Identify which cell holds the provided text, then report its (x, y) central coordinate. 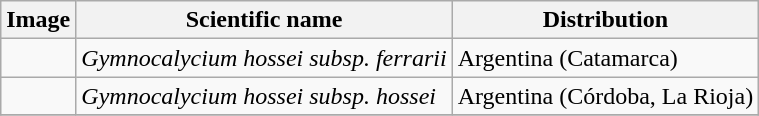
Scientific name (264, 20)
Distribution (606, 20)
Argentina (Catamarca) (606, 58)
Image (38, 20)
Argentina (Córdoba, La Rioja) (606, 96)
Gymnocalycium hossei subsp. ferrarii (264, 58)
Gymnocalycium hossei subsp. hossei (264, 96)
